Identify which cell holds the provided text, then report its (X, Y) central coordinate. 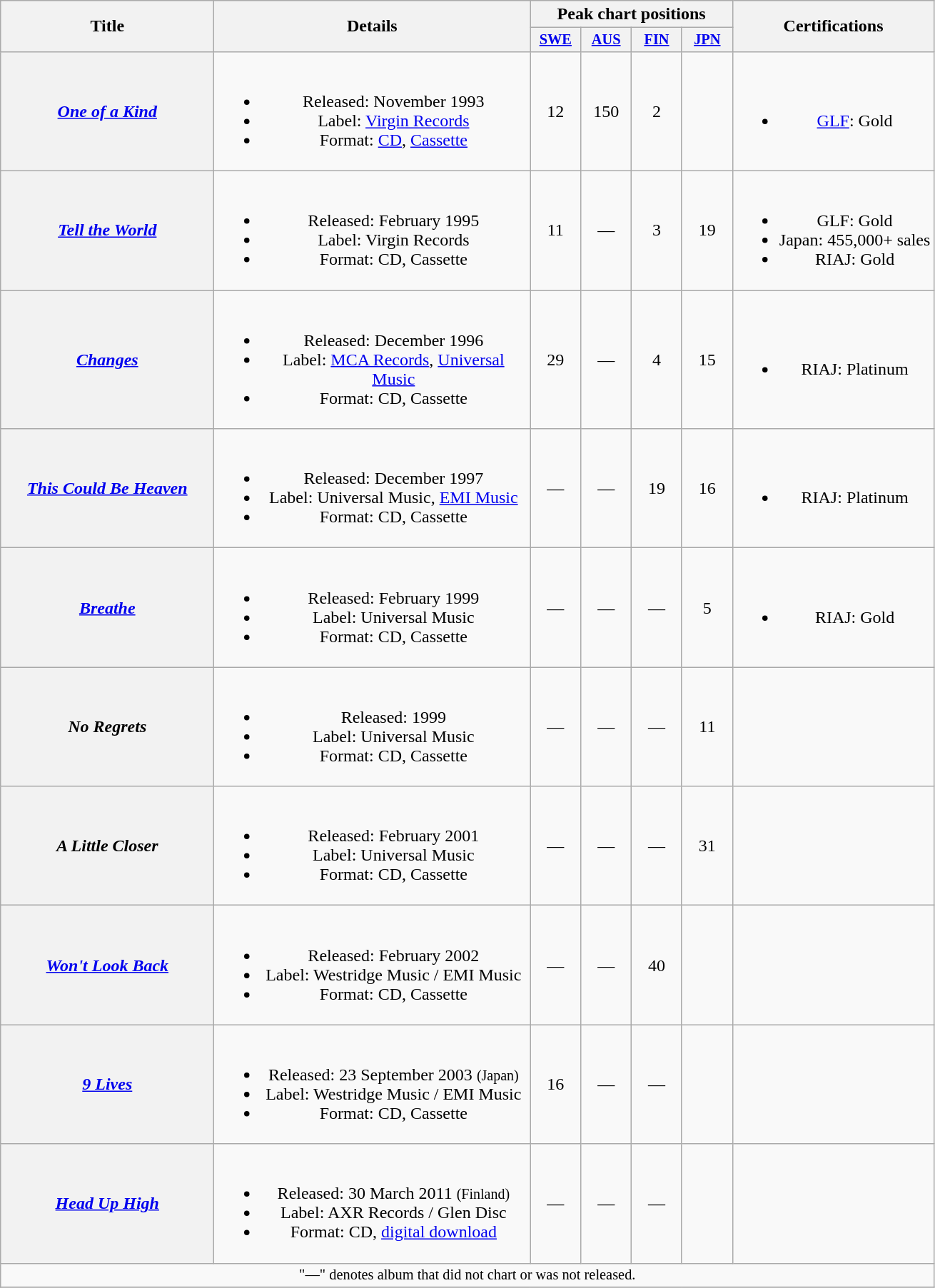
40 (657, 965)
No Regrets (107, 726)
150 (607, 111)
2 (657, 111)
Released: 1999Label: Universal MusicFormat: CD, Cassette (373, 726)
4 (657, 360)
Released: December 1996Label: MCA Records, Universal MusicFormat: CD, Cassette (373, 360)
15 (707, 360)
5 (707, 608)
A Little Closer (107, 846)
Title (107, 26)
JPN (707, 40)
Released: November 1993Label: Virgin RecordsFormat: CD, Cassette (373, 111)
Released: February 2002Label: Westridge Music / EMI MusicFormat: CD, Cassette (373, 965)
Certifications (834, 26)
Head Up High (107, 1203)
Breathe (107, 608)
One of a Kind (107, 111)
RIAJ: Gold (834, 608)
AUS (607, 40)
9 Lives (107, 1085)
"—" denotes album that did not chart or was not released. (467, 1275)
3 (657, 231)
Details (373, 26)
This Could Be Heaven (107, 488)
Released: December 1997Label: Universal Music, EMI MusicFormat: CD, Cassette (373, 488)
Released: 23 September 2003 (Japan) Label: Westridge Music / EMI MusicFormat: CD, Cassette (373, 1085)
Released: February 1995Label: Virgin RecordsFormat: CD, Cassette (373, 231)
Tell the World (107, 231)
12 (555, 111)
31 (707, 846)
SWE (555, 40)
Peak chart positions (631, 14)
GLF: Gold (834, 111)
Released: February 1999Label: Universal MusicFormat: CD, Cassette (373, 608)
29 (555, 360)
Changes (107, 360)
FIN (657, 40)
GLF: GoldJapan: 455,000+ sales RIAJ: Gold (834, 231)
Released: February 2001Label: Universal MusicFormat: CD, Cassette (373, 846)
Won't Look Back (107, 965)
Released: 30 March 2011 (Finland) Label: AXR Records / Glen DiscFormat: CD, digital download (373, 1203)
